Scan for the cell matching the given text and deliver its [x, y] coordinate at center. 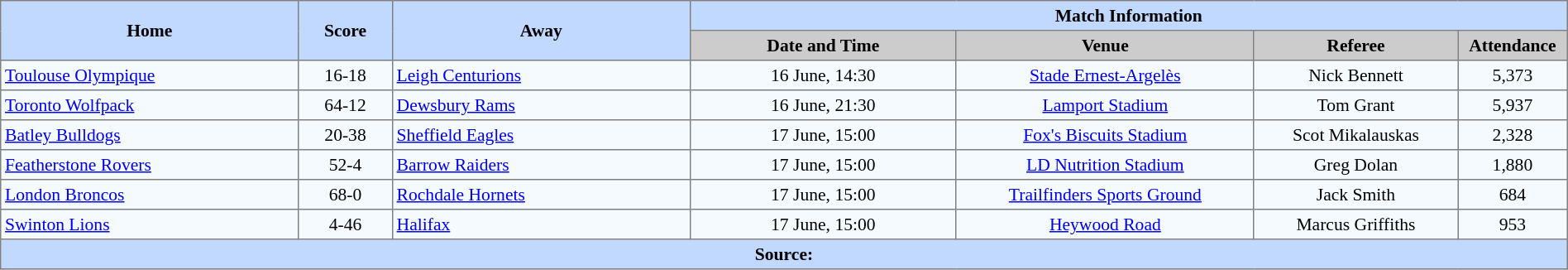
Referee [1355, 46]
Barrow Raiders [541, 165]
Swinton Lions [150, 224]
LD Nutrition Stadium [1105, 165]
Match Information [1128, 16]
Toronto Wolfpack [150, 105]
5,373 [1513, 75]
Source: [784, 254]
Venue [1105, 46]
Rochdale Hornets [541, 195]
Stade Ernest-Argelès [1105, 75]
Halifax [541, 224]
4-46 [346, 224]
Sheffield Eagles [541, 135]
London Broncos [150, 195]
Marcus Griffiths [1355, 224]
16 June, 21:30 [823, 105]
Away [541, 31]
Leigh Centurions [541, 75]
16-18 [346, 75]
20-38 [346, 135]
953 [1513, 224]
16 June, 14:30 [823, 75]
Attendance [1513, 46]
68-0 [346, 195]
2,328 [1513, 135]
Nick Bennett [1355, 75]
Heywood Road [1105, 224]
684 [1513, 195]
Featherstone Rovers [150, 165]
Batley Bulldogs [150, 135]
Scot Mikalauskas [1355, 135]
Greg Dolan [1355, 165]
Jack Smith [1355, 195]
5,937 [1513, 105]
Score [346, 31]
Fox's Biscuits Stadium [1105, 135]
Trailfinders Sports Ground [1105, 195]
52-4 [346, 165]
Home [150, 31]
Lamport Stadium [1105, 105]
1,880 [1513, 165]
Toulouse Olympique [150, 75]
64-12 [346, 105]
Dewsbury Rams [541, 105]
Tom Grant [1355, 105]
Date and Time [823, 46]
